Output the (x, y) coordinate of the center of the cell containing the given text.  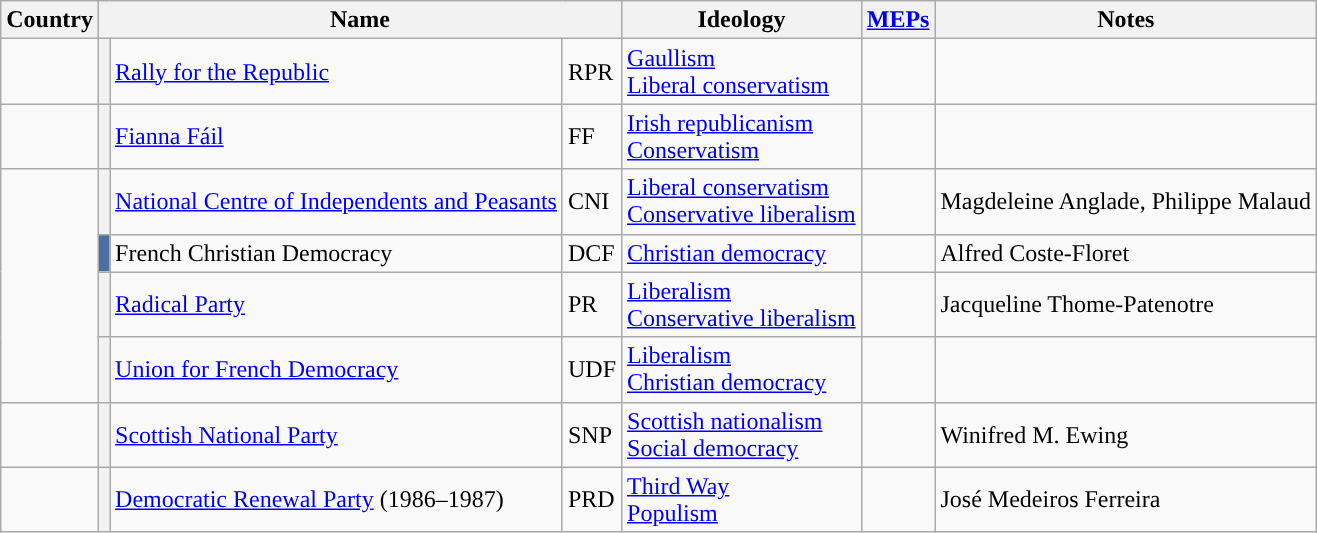
PRD (592, 500)
National Centre of Independents and Peasants (336, 202)
Winifred M. Ewing (1126, 434)
FF (592, 136)
French Christian Democracy (336, 253)
Alfred Coste-Floret (1126, 253)
UDF (592, 370)
Jacqueline Thome-Patenotre (1126, 304)
Irish republicanismConservatism (742, 136)
GaullismLiberal conservatism (742, 72)
PR (592, 304)
Third WayPopulism (742, 500)
SNP (592, 434)
Liberal conservatismConservative liberalism (742, 202)
Scottish nationalismSocial democracy (742, 434)
Scottish National Party (336, 434)
Notes (1126, 20)
Democratic Renewal Party (1986–1987) (336, 500)
Magdeleine Anglade, Philippe Malaud (1126, 202)
DCF (592, 253)
Country (50, 20)
José Medeiros Ferreira (1126, 500)
LiberalismConservative liberalism (742, 304)
Radical Party (336, 304)
Christian democracy (742, 253)
LiberalismChristian democracy (742, 370)
Fianna Fáil (336, 136)
Union for French Democracy (336, 370)
Rally for the Republic (336, 72)
RPR (592, 72)
MEPs (898, 20)
Ideology (742, 20)
CNI (592, 202)
Name (360, 20)
